From the cell containing the given text, extract its center point as (x, y) coordinate. 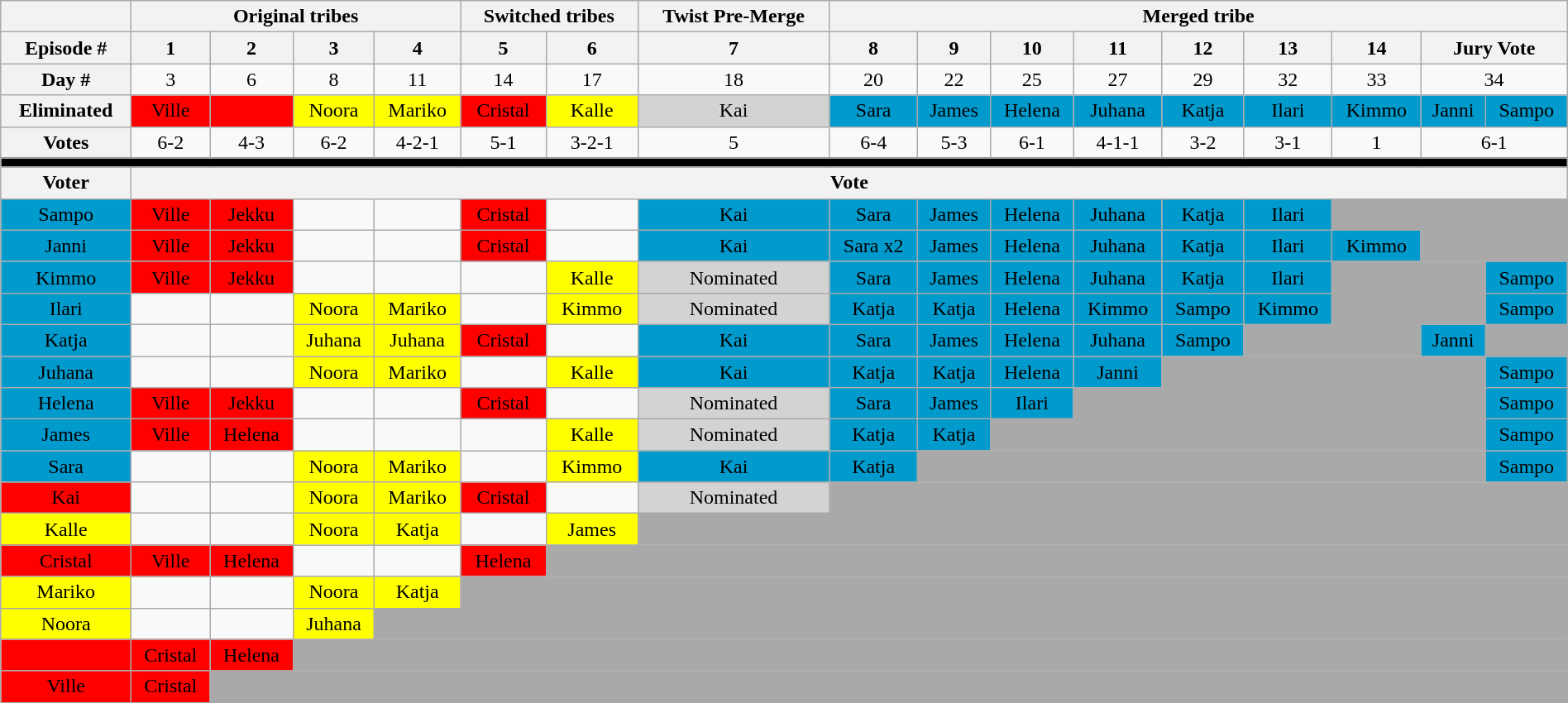
29 (1202, 79)
4-2-1 (418, 142)
Twist Pre-Merge (734, 17)
Votes (66, 142)
13 (1288, 48)
Eliminated (66, 111)
Day # (66, 79)
18 (734, 79)
33 (1376, 79)
9 (954, 48)
27 (1118, 79)
2 (251, 48)
5-3 (954, 142)
Merged tribe (1198, 17)
5-1 (504, 142)
10 (1032, 48)
Sara x2 (873, 246)
3-2 (1202, 142)
3-1 (1288, 142)
4-3 (251, 142)
4-1-1 (1118, 142)
12 (1202, 48)
Jury Vote (1494, 48)
22 (954, 79)
Voter (66, 183)
3-2-1 (592, 142)
Episode # (66, 48)
17 (592, 79)
34 (1494, 79)
4 (418, 48)
20 (873, 79)
6-4 (873, 142)
7 (734, 48)
Vote (850, 183)
32 (1288, 79)
Original tribes (296, 17)
25 (1032, 79)
Switched tribes (549, 17)
